Provide the [X, Y] coordinate of the cell's center where the given text is located.  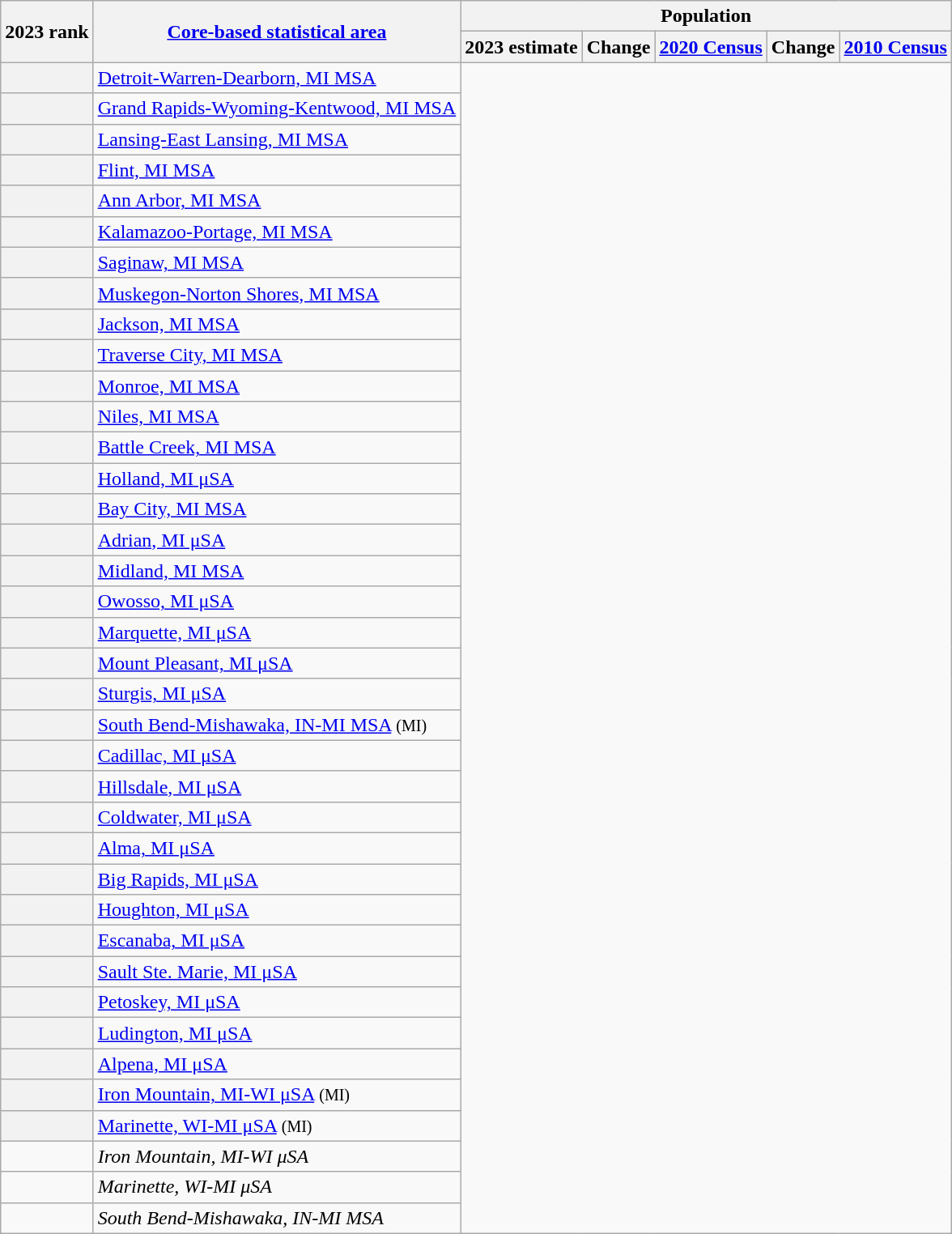
Population [706, 16]
Sturgis, MI μSA [277, 694]
Lansing-East Lansing, MI MSA [277, 139]
Marquette, MI μSA [277, 632]
Niles, MI MSA [277, 417]
Coldwater, MI μSA [277, 817]
Grand Rapids-Wyoming-Kentwood, MI MSA [277, 109]
Flint, MI MSA [277, 170]
Escanaba, MI μSA [277, 941]
Ludington, MI μSA [277, 1033]
Petoskey, MI μSA [277, 1002]
Marinette, WI-MI μSA [277, 1187]
Battle Creek, MI MSA [277, 448]
Iron Mountain, MI-WI μSA (MI) [277, 1095]
2010 Census [895, 47]
Holland, MI μSA [277, 479]
Core-based statistical area [277, 32]
Owosso, MI μSA [277, 602]
Hillsdale, MI μSA [277, 786]
Sault Ste. Marie, MI μSA [277, 972]
Alpena, MI μSA [277, 1064]
Detroit-Warren-Dearborn, MI MSA [277, 78]
Adrian, MI μSA [277, 540]
South Bend-Mishawaka, IN-MI MSA [277, 1218]
Ann Arbor, MI MSA [277, 201]
2023 estimate [521, 47]
Mount Pleasant, MI μSA [277, 663]
Monroe, MI MSA [277, 386]
2020 Census [711, 47]
Cadillac, MI μSA [277, 755]
Traverse City, MI MSA [277, 355]
South Bend-Mishawaka, IN-MI MSA (MI) [277, 725]
Saginaw, MI MSA [277, 262]
Muskegon-Norton Shores, MI MSA [277, 293]
Iron Mountain, MI-WI μSA [277, 1156]
Alma, MI μSA [277, 848]
Midland, MI MSA [277, 571]
Kalamazoo-Portage, MI MSA [277, 232]
Bay City, MI MSA [277, 509]
Jackson, MI MSA [277, 324]
Big Rapids, MI μSA [277, 879]
Houghton, MI μSA [277, 910]
Marinette, WI-MI μSA (MI) [277, 1125]
2023 rank [47, 32]
